Identify which cell holds the provided text, then report its (X, Y) central coordinate. 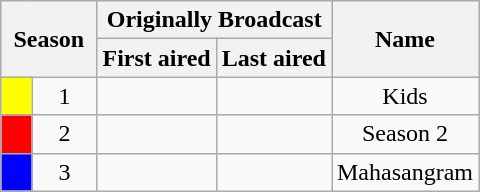
Mahasangram (406, 172)
Season (49, 39)
First aired (156, 58)
2 (64, 134)
Name (406, 39)
1 (64, 96)
Last aired (274, 58)
Season 2 (406, 134)
3 (64, 172)
Originally Broadcast (214, 20)
Kids (406, 96)
